Provide the (X, Y) coordinate of the cell's center where the given text is located.  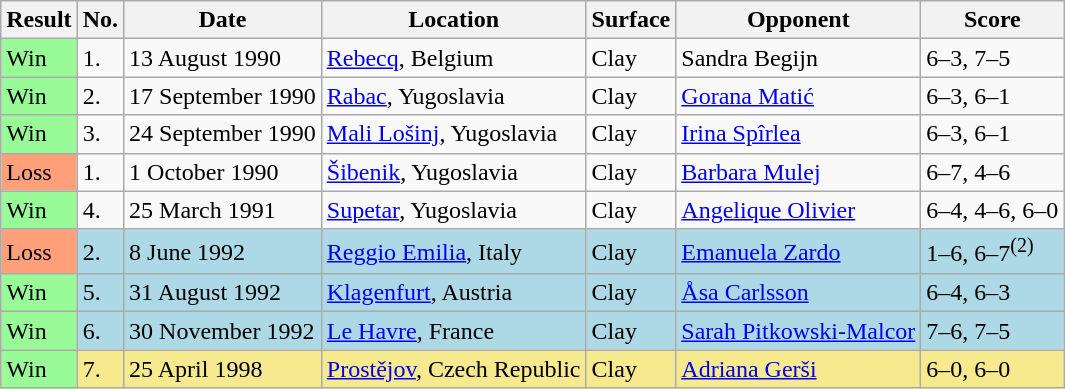
Score (992, 20)
3. (100, 134)
Klagenfurt, Austria (454, 293)
13 August 1990 (223, 58)
Gorana Matić (798, 96)
Result (39, 20)
8 June 1992 (223, 252)
Irina Spîrlea (798, 134)
30 November 1992 (223, 331)
7–6, 7–5 (992, 331)
Surface (631, 20)
6–0, 6–0 (992, 369)
6–4, 6–3 (992, 293)
31 August 1992 (223, 293)
6–4, 4–6, 6–0 (992, 210)
Rabac, Yugoslavia (454, 96)
6–7, 4–6 (992, 172)
Le Havre, France (454, 331)
Date (223, 20)
6. (100, 331)
25 April 1998 (223, 369)
6–3, 7–5 (992, 58)
1 October 1990 (223, 172)
Mali Lošinj, Yugoslavia (454, 134)
Barbara Mulej (798, 172)
No. (100, 20)
Angelique Olivier (798, 210)
1–6, 6–7(2) (992, 252)
24 September 1990 (223, 134)
Opponent (798, 20)
Supetar, Yugoslavia (454, 210)
7. (100, 369)
Sarah Pitkowski-Malcor (798, 331)
Sandra Begijn (798, 58)
Reggio Emilia, Italy (454, 252)
Location (454, 20)
Åsa Carlsson (798, 293)
Adriana Gerši (798, 369)
Šibenik, Yugoslavia (454, 172)
Prostějov, Czech Republic (454, 369)
Rebecq, Belgium (454, 58)
5. (100, 293)
25 March 1991 (223, 210)
Emanuela Zardo (798, 252)
4. (100, 210)
17 September 1990 (223, 96)
